Scan for the cell matching the given text and deliver its [x, y] coordinate at center. 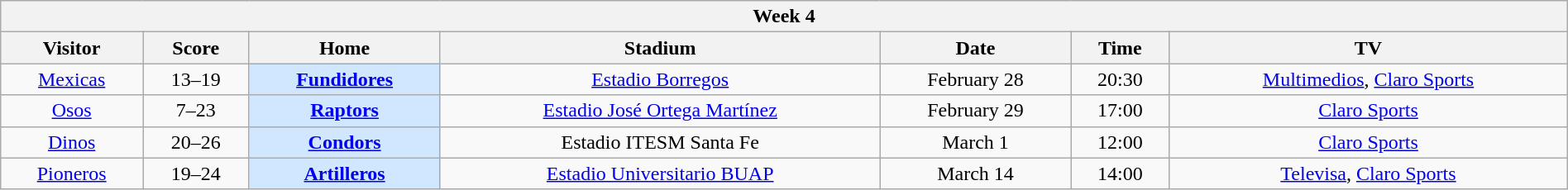
13–19 [196, 79]
Fundidores [344, 79]
17:00 [1120, 111]
Pioneros [72, 173]
March 14 [976, 173]
20:30 [1120, 79]
Home [344, 48]
Estadio José Ortega Martínez [660, 111]
12:00 [1120, 142]
14:00 [1120, 173]
Week 4 [784, 17]
TV [1369, 48]
Televisa, Claro Sports [1369, 173]
Visitor [72, 48]
Estadio Universitario BUAP [660, 173]
Date [976, 48]
February 28 [976, 79]
20–26 [196, 142]
Artilleros [344, 173]
7–23 [196, 111]
Raptors [344, 111]
19–24 [196, 173]
March 1 [976, 142]
Mexicas [72, 79]
Dinos [72, 142]
Score [196, 48]
Stadium [660, 48]
Time [1120, 48]
Condors [344, 142]
Estadio ITESM Santa Fe [660, 142]
Multimedios, Claro Sports [1369, 79]
February 29 [976, 111]
Estadio Borregos [660, 79]
Osos [72, 111]
